From the cell containing the given text, extract its center point as [x, y] coordinate. 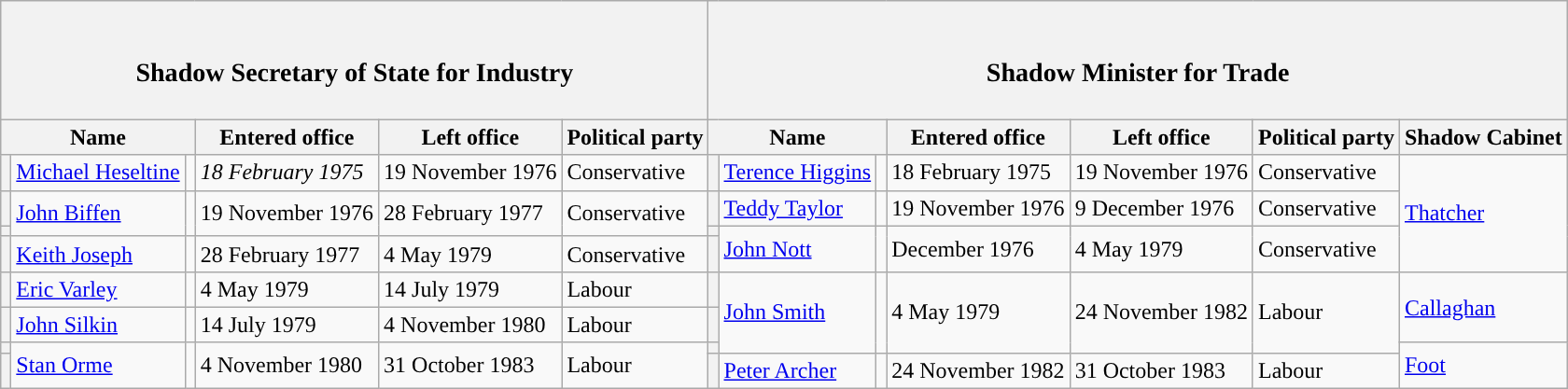
Callaghan [1483, 307]
John Biffen [98, 213]
Shadow Cabinet [1483, 137]
Peter Archer [797, 370]
Shadow Secretary of State for Industry [355, 60]
December 1976 [978, 248]
Eric Varley [98, 289]
John Nott [797, 248]
Michael Heseltine [98, 173]
Terence Higgins [797, 173]
John Smith [797, 312]
Thatcher [1483, 213]
9 December 1976 [1161, 208]
John Silkin [98, 325]
Shadow Minister for Trade [1138, 60]
Stan Orme [98, 366]
Foot [1483, 366]
Keith Joseph [98, 254]
Teddy Taylor [797, 208]
